Pinpoint the cell where the given text exists, returning its [x, y] midpoint coordinate. 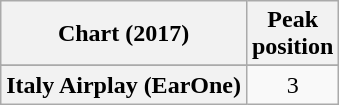
Italy Airplay (EarOne) [124, 85]
Peakposition [292, 34]
3 [292, 85]
Chart (2017) [124, 34]
